Return (x, y) of the center of cell containing provided text 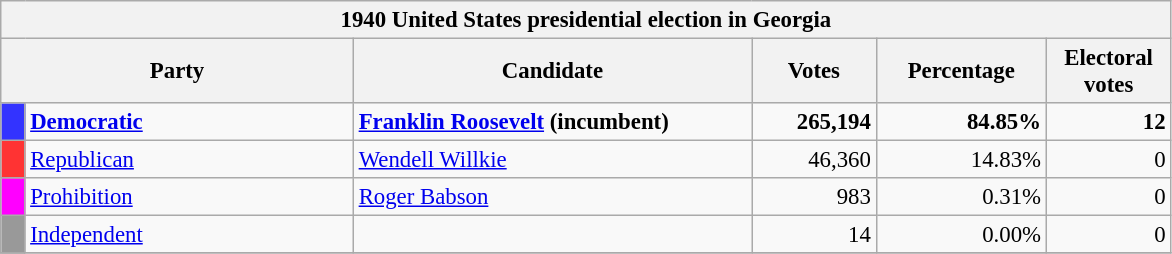
265,194 (814, 122)
Prohibition (189, 197)
Wendell Willkie (552, 160)
Votes (814, 72)
983 (814, 197)
Percentage (961, 72)
14 (814, 235)
46,360 (814, 160)
Republican (189, 160)
Franklin Roosevelt (incumbent) (552, 122)
12 (1108, 122)
Roger Babson (552, 197)
Candidate (552, 72)
Party (178, 72)
0.00% (961, 235)
0.31% (961, 197)
14.83% (961, 160)
Democratic (189, 122)
Electoral votes (1108, 72)
1940 United States presidential election in Georgia (586, 20)
84.85% (961, 122)
Independent (189, 235)
